Find where the given text appears and provide that cell's center as (x, y) coordinate. 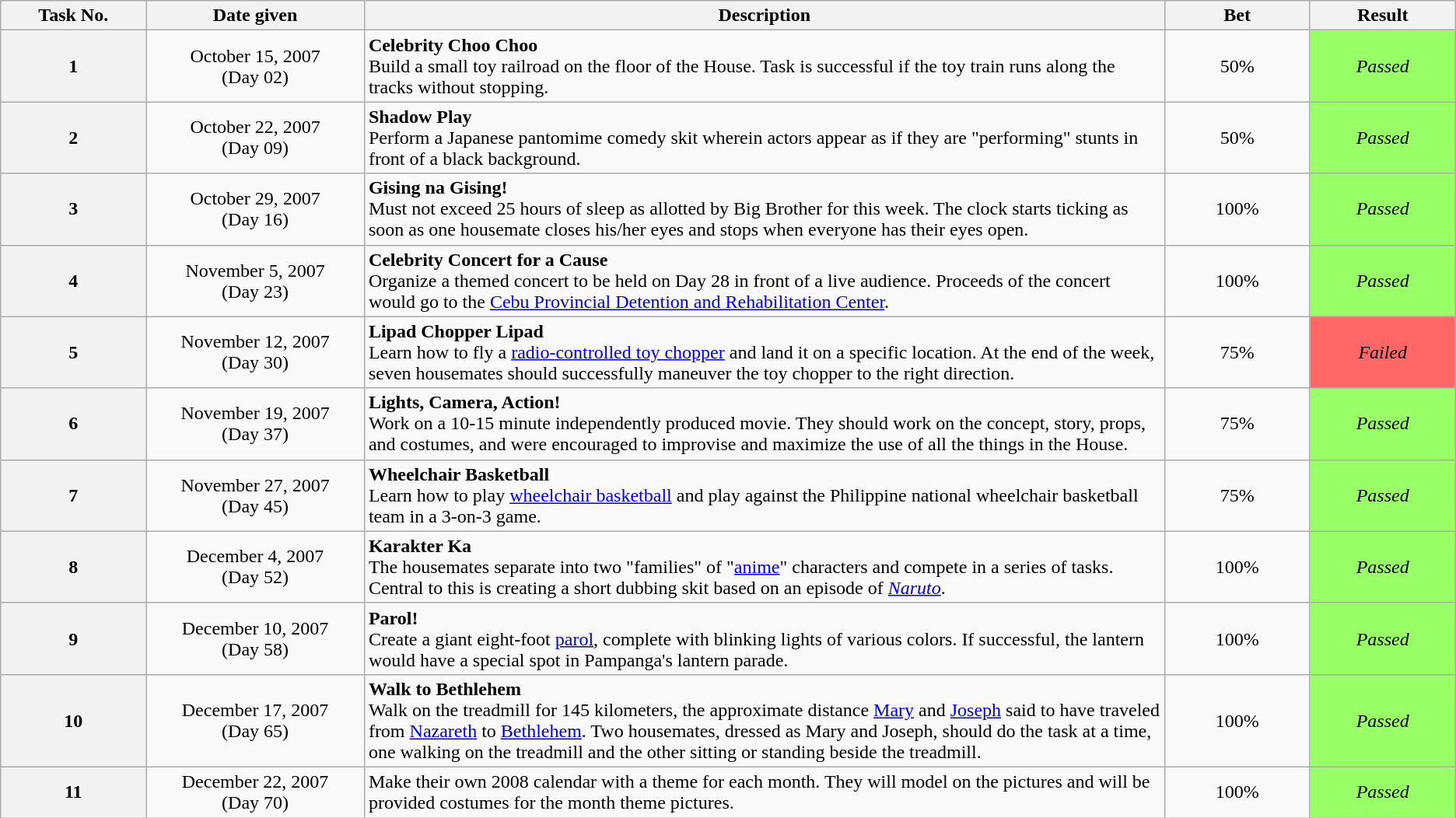
Make their own 2008 calendar with a theme for each month. They will model on the pictures and will be provided costumes for the month theme pictures. (764, 792)
November 12, 2007(Day 30) (255, 352)
9 (73, 638)
Description (764, 16)
7 (73, 495)
December 22, 2007(Day 70) (255, 792)
2 (73, 138)
October 29, 2007(Day 16) (255, 209)
Task No. (73, 16)
Result (1383, 16)
December 17, 2007(Day 65) (255, 720)
November 27, 2007(Day 45) (255, 495)
October 15, 2007(Day 02) (255, 66)
November 5, 2007(Day 23) (255, 281)
Date given (255, 16)
11 (73, 792)
December 10, 2007(Day 58) (255, 638)
Wheelchair BasketballLearn how to play wheelchair basketball and play against the Philippine national wheelchair basketball team in a 3-on-3 game. (764, 495)
1 (73, 66)
Failed (1383, 352)
October 22, 2007(Day 09) (255, 138)
Bet (1237, 16)
5 (73, 352)
3 (73, 209)
November 19, 2007(Day 37) (255, 424)
8 (73, 567)
December 4, 2007(Day 52) (255, 567)
6 (73, 424)
10 (73, 720)
4 (73, 281)
Shadow Play Perform a Japanese pantomime comedy skit wherein actors appear as if they are "performing" stunts in front of a black background. (764, 138)
Celebrity Choo ChooBuild a small toy railroad on the floor of the House. Task is successful if the toy train runs along the tracks without stopping. (764, 66)
